Search for the cell housing the specified text and yield its (X, Y) center coordinate. 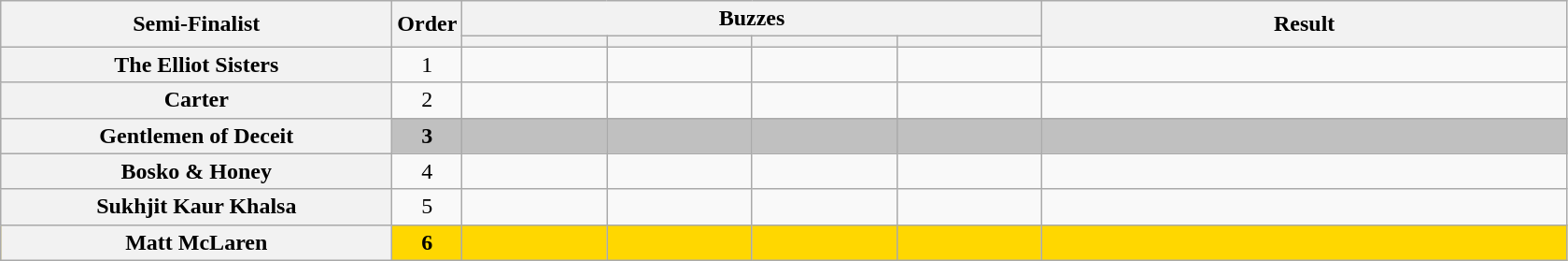
Matt McLaren (196, 242)
Order (428, 24)
Result (1304, 24)
2 (428, 100)
Buzzes (752, 19)
1 (428, 65)
Semi-Finalist (196, 24)
The Elliot Sisters (196, 65)
6 (428, 242)
Carter (196, 100)
Bosko & Honey (196, 171)
3 (428, 136)
5 (428, 207)
Gentlemen of Deceit (196, 136)
4 (428, 171)
Sukhjit Kaur Khalsa (196, 207)
